Pinpoint the cell where the given text exists, returning its [x, y] midpoint coordinate. 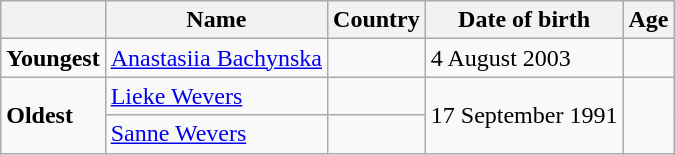
Youngest [53, 58]
Name [216, 20]
Lieke Wevers [216, 96]
Age [648, 20]
Sanne Wevers [216, 134]
Oldest [53, 115]
Date of birth [524, 20]
Anastasiia Bachynska [216, 58]
17 September 1991 [524, 115]
Country [377, 20]
4 August 2003 [524, 58]
